Search for the cell housing the specified text and yield its (x, y) center coordinate. 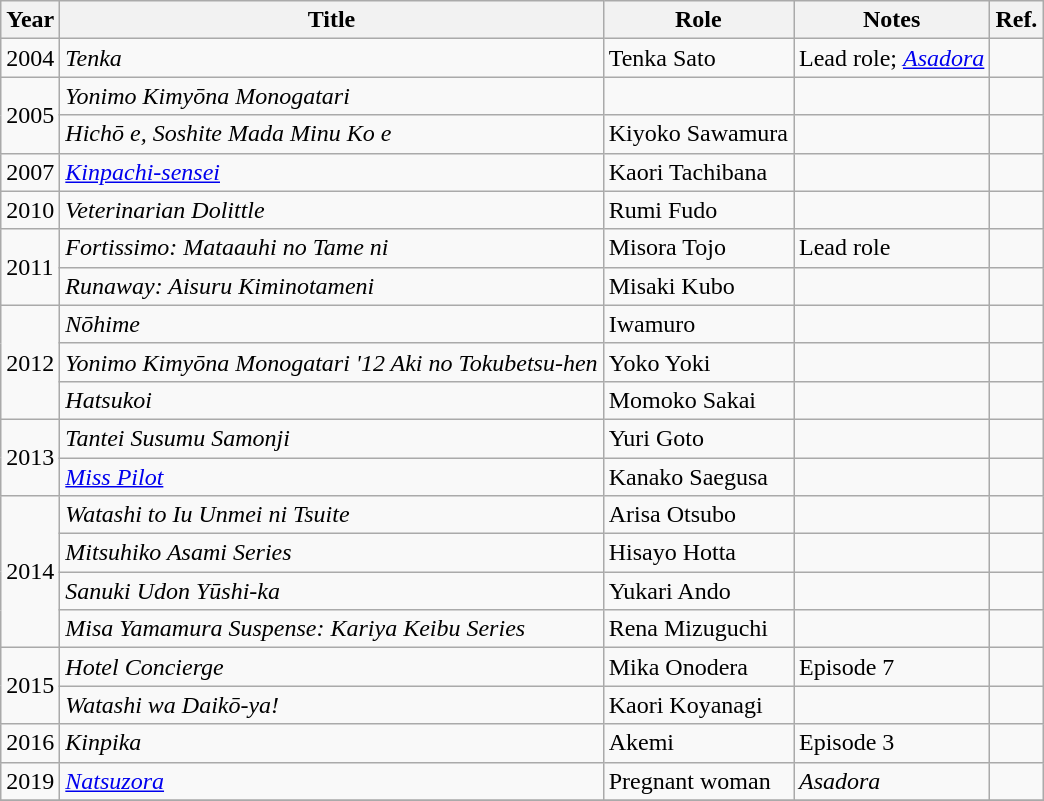
Natsuzora (332, 781)
Yonimo Kimyōna Monogatari (332, 96)
2019 (30, 781)
Role (698, 20)
2005 (30, 115)
Hichō e, Soshite Mada Minu Ko e (332, 134)
Fortissimo: Mataauhi no Tame ni (332, 248)
Kinpachi-sensei (332, 172)
Iwamuro (698, 324)
2004 (30, 58)
Kaori Tachibana (698, 172)
Year (30, 20)
Pregnant woman (698, 781)
2007 (30, 172)
Yoko Yoki (698, 362)
Watashi to Iu Unmei ni Tsuite (332, 515)
Yukari Ando (698, 591)
Mitsuhiko Asami Series (332, 553)
Title (332, 20)
Notes (892, 20)
Kaori Koyanagi (698, 705)
Kiyoko Sawamura (698, 134)
2016 (30, 743)
2015 (30, 686)
Tenka (332, 58)
Veterinarian Dolittle (332, 210)
Momoko Sakai (698, 400)
2012 (30, 362)
Misaki Kubo (698, 286)
Yonimo Kimyōna Monogatari '12 Aki no Tokubetsu-hen (332, 362)
Watashi wa Daikō-ya! (332, 705)
Episode 3 (892, 743)
Kinpika (332, 743)
Arisa Otsubo (698, 515)
Hisayo Hotta (698, 553)
Lead role; Asadora (892, 58)
Ref. (1016, 20)
Mika Onodera (698, 667)
Lead role (892, 248)
Sanuki Udon Yūshi-ka (332, 591)
Misora Tojo (698, 248)
Akemi (698, 743)
2010 (30, 210)
Hatsukoi (332, 400)
Runaway: Aisuru Kiminotameni (332, 286)
Rena Mizuguchi (698, 629)
Rumi Fudo (698, 210)
Tantei Susumu Samonji (332, 438)
Tenka Sato (698, 58)
Asadora (892, 781)
2011 (30, 267)
Kanako Saegusa (698, 477)
2013 (30, 457)
2014 (30, 572)
Nōhime (332, 324)
Episode 7 (892, 667)
Misa Yamamura Suspense: Kariya Keibu Series (332, 629)
Hotel Concierge (332, 667)
Miss Pilot (332, 477)
Yuri Goto (698, 438)
